Determine the (X, Y) coordinate at the center of the cell enclosing the given text.  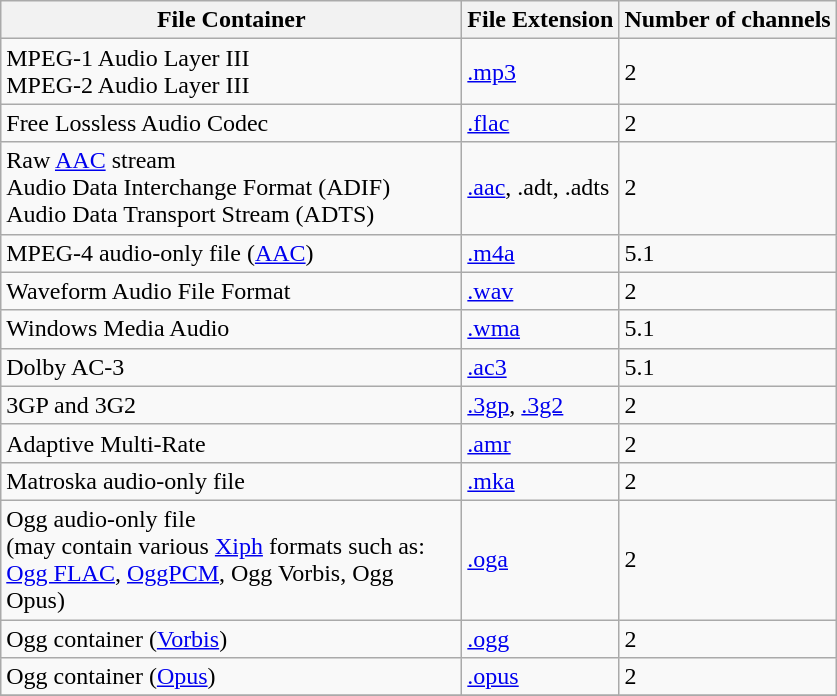
.wav (540, 291)
.aac, .adt, .adts (540, 188)
.mp3 (540, 72)
Raw AAC stream Audio Data Interchange Format (ADIF) Audio Data Transport Stream (ADTS) (232, 188)
File Extension (540, 20)
Ogg audio-only file (may contain various Xiph formats such as: Ogg FLAC, OggPCM, Ogg Vorbis, Ogg Opus) (232, 560)
.3gp, .3g2 (540, 405)
Waveform Audio File Format (232, 291)
Number of channels (728, 20)
.flac (540, 123)
.oga (540, 560)
Free Lossless Audio Codec (232, 123)
.wma (540, 329)
.amr (540, 443)
.opus (540, 677)
Dolby AC-3 (232, 367)
Ogg container (Vorbis) (232, 639)
.ogg (540, 639)
MPEG-4 audio-only file (AAC) (232, 253)
Matroska audio-only file (232, 481)
MPEG-1 Audio Layer III MPEG-2 Audio Layer III (232, 72)
Adaptive Multi-Rate (232, 443)
Windows Media Audio (232, 329)
File Container (232, 20)
Ogg container (Opus) (232, 677)
.m4a (540, 253)
.mka (540, 481)
3GP and 3G2 (232, 405)
.ac3 (540, 367)
